Provide the [X, Y] coordinate of the cell's center where the given text is located.  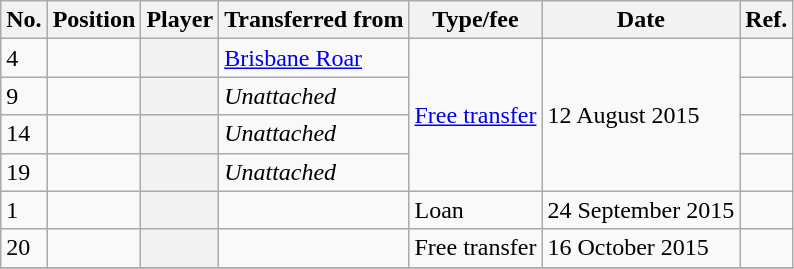
1 [24, 210]
4 [24, 58]
No. [24, 20]
20 [24, 248]
16 October 2015 [641, 248]
Transferred from [314, 20]
Type/fee [476, 20]
14 [24, 134]
Brisbane Roar [314, 58]
Position [94, 20]
19 [24, 172]
Player [180, 20]
9 [24, 96]
Loan [476, 210]
Ref. [766, 20]
12 August 2015 [641, 115]
Date [641, 20]
24 September 2015 [641, 210]
